Locate the cell with the specified text and output its [X, Y] center coordinate. 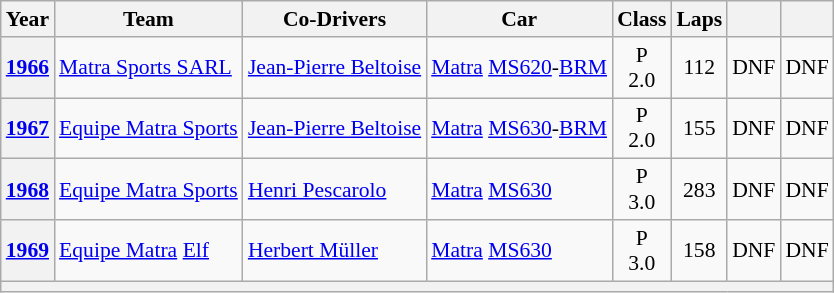
Herbert Müller [334, 250]
283 [699, 190]
Laps [699, 19]
1969 [28, 250]
Team [148, 19]
Car [519, 19]
Henri Pescarolo [334, 190]
Co-Drivers [334, 19]
112 [699, 68]
158 [699, 250]
1968 [28, 190]
1967 [28, 128]
1966 [28, 68]
Matra MS620-BRM [519, 68]
Matra Sports SARL [148, 68]
Equipe Matra Elf [148, 250]
Matra MS630-BRM [519, 128]
Year [28, 19]
155 [699, 128]
Class [642, 19]
